Extract the (x, y) coordinate from the center of the cell holding the provided text.  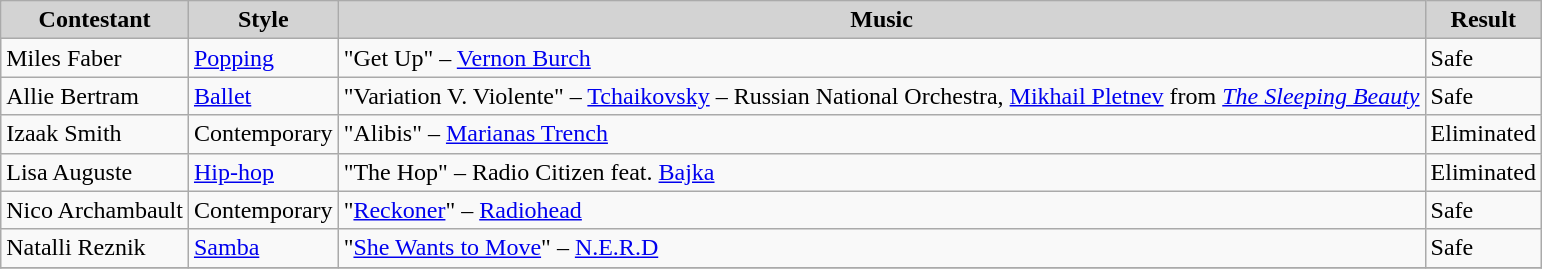
Allie Bertram (95, 96)
"The Hop" – Radio Citizen feat. Bajka (882, 172)
"She Wants to Move" – N.E.R.D (882, 248)
Izaak Smith (95, 134)
Contestant (95, 20)
"Get Up" – Vernon Burch (882, 58)
Nico Archambault (95, 210)
Popping (263, 58)
Lisa Auguste (95, 172)
"Variation V. Violente" – Tchaikovsky – Russian National Orchestra, Mikhail Pletnev from The Sleeping Beauty (882, 96)
Music (882, 20)
Hip-hop (263, 172)
Natalli Reznik (95, 248)
Miles Faber (95, 58)
Style (263, 20)
"Alibis" – Marianas Trench (882, 134)
"Reckoner" – Radiohead (882, 210)
Samba (263, 248)
Result (1483, 20)
Ballet (263, 96)
